Identify which cell holds the provided text, then report its [x, y] central coordinate. 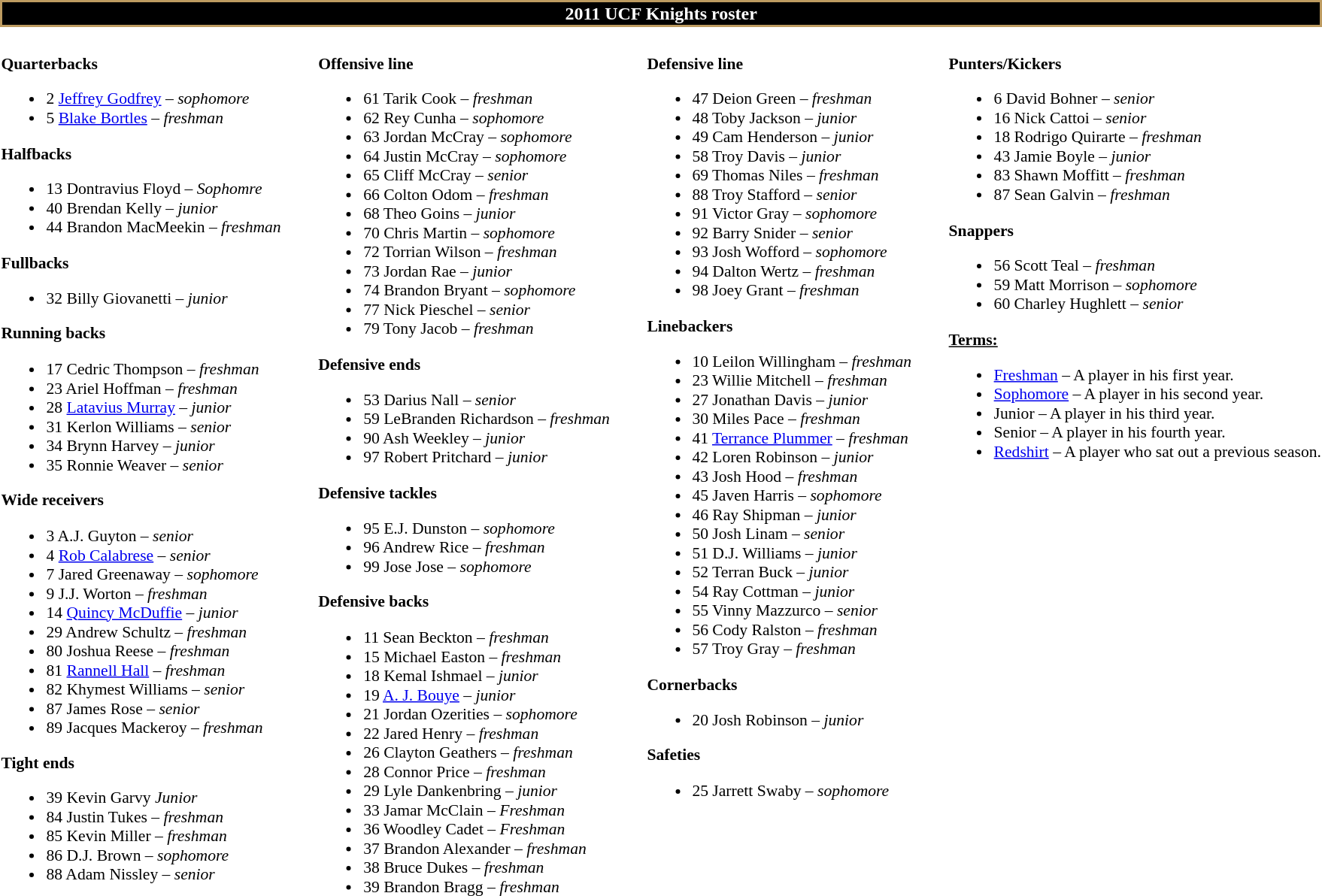
2011 UCF Knights roster [661, 14]
